Extract the (x, y) coordinate from the center of the cell holding the provided text.  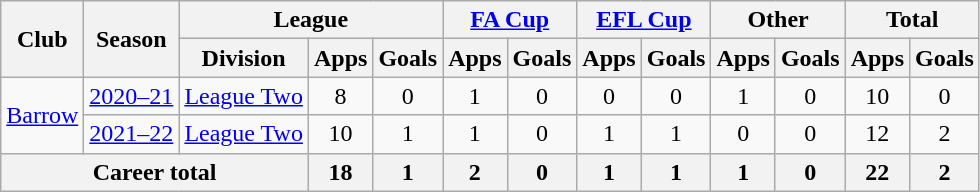
18 (340, 172)
Career total (155, 172)
FA Cup (510, 20)
EFL Cup (644, 20)
League (311, 20)
8 (340, 96)
Total (912, 20)
22 (877, 172)
2020–21 (132, 96)
Club (42, 39)
Season (132, 39)
Other (778, 20)
12 (877, 134)
Division (244, 58)
Barrow (42, 115)
2021–22 (132, 134)
